For the text-containing cell, return its midpoint in (x, y) coordinate format. 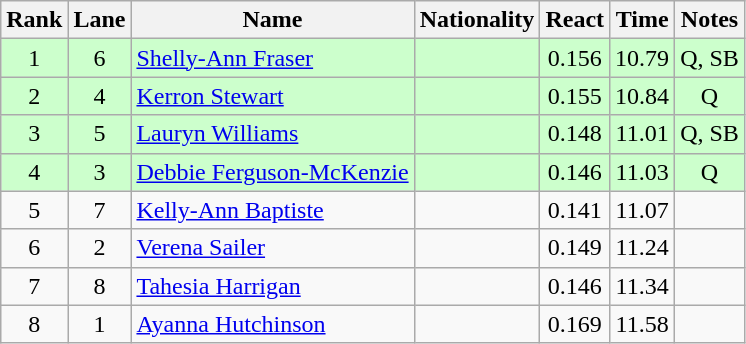
0.149 (575, 248)
11.34 (642, 286)
Verena Sailer (272, 248)
Debbie Ferguson-McKenzie (272, 172)
10.79 (642, 58)
React (575, 20)
11.01 (642, 134)
Shelly-Ann Fraser (272, 58)
0.155 (575, 96)
0.169 (575, 324)
0.156 (575, 58)
Kelly-Ann Baptiste (272, 210)
11.03 (642, 172)
Lane (100, 20)
0.148 (575, 134)
Tahesia Harrigan (272, 286)
11.58 (642, 324)
Notes (710, 20)
Lauryn Williams (272, 134)
Ayanna Hutchinson (272, 324)
0.141 (575, 210)
Kerron Stewart (272, 96)
Name (272, 20)
11.07 (642, 210)
10.84 (642, 96)
Nationality (477, 20)
11.24 (642, 248)
Rank (34, 20)
Time (642, 20)
